Scan for the cell matching the given text and deliver its (x, y) coordinate at center. 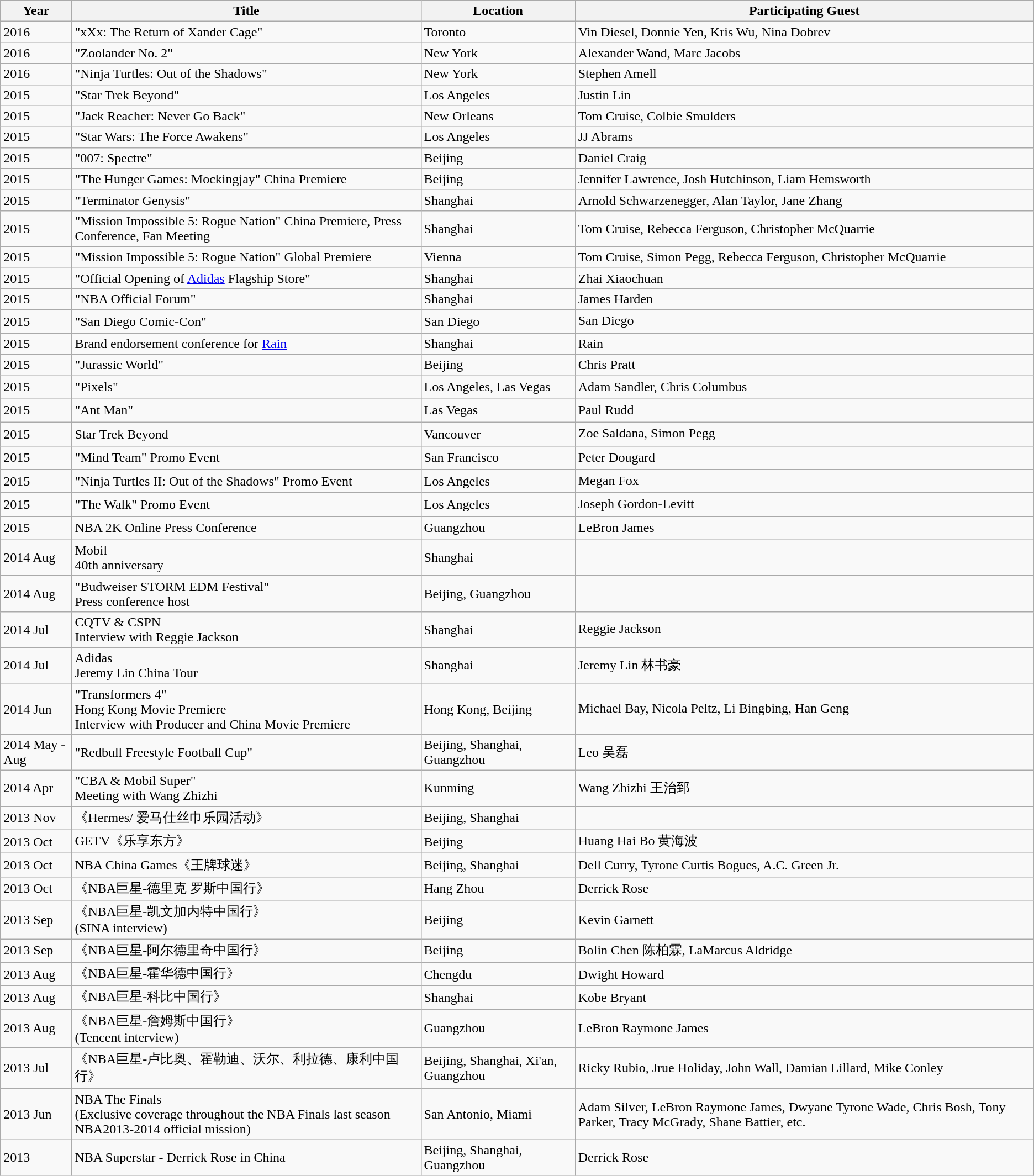
"CBA & Mobil Super"Meeting with Wang Zhizhi (246, 789)
GETV《乐享东方》 (246, 842)
Zhai Xiaochuan (804, 278)
《NBA巨星-霍华德中国行》 (246, 974)
NBA Superstar - Derrick Rose in China (246, 1158)
"Official Opening of Adidas Flagship Store" (246, 278)
Rain (804, 344)
Reggie Jackson (804, 630)
Location (498, 11)
San Francisco (498, 457)
Michael Bay, Nicola Peltz, Li Bingbing, Han Geng (804, 709)
James Harden (804, 299)
Tom Cruise, Simon Pegg, Rebecca Ferguson, Christopher McQuarrie (804, 257)
NBA China Games《王牌球迷》 (246, 865)
NBA 2K Online Press Conference (246, 528)
Chengdu (498, 974)
《NBA巨星-德里克 罗斯中国行》 (246, 888)
LeBron James (804, 528)
《NBA巨星-卢比奥、霍勒迪、沃尔、利拉德、康利中国行》 (246, 1068)
"Ninja Turtles II: Out of the Shadows" Promo Event (246, 482)
Peter Dougard (804, 457)
Star Trek Beyond (246, 434)
"Mind Team" Promo Event (246, 457)
San Antonio, Miami (498, 1114)
"San Diego Comic-Con" (246, 321)
Leo 吴磊 (804, 752)
2014 Apr (36, 789)
"xXx: The Return of Xander Cage" (246, 32)
Ricky Rubio, Jrue Holiday, John Wall, Damian Lillard, Mike Conley (804, 1068)
Year (36, 11)
Vienna (498, 257)
"Pixels" (246, 387)
"Jack Reacher: Never Go Back" (246, 116)
Hang Zhou (498, 888)
"007: Spectre" (246, 158)
"NBA Official Forum" (246, 299)
Adam Silver, LeBron Raymone James, Dwyane Tyrone Wade, Chris Bosh, Tony Parker, Tracy McGrady, Shane Battier, etc. (804, 1114)
Justin Lin (804, 95)
Jeremy Lin 林书豪 (804, 665)
Wang Zhizhi 王治郅 (804, 789)
Vin Diesel, Donnie Yen, Kris Wu, Nina Dobrev (804, 32)
Las Vegas (498, 411)
Dwight Howard (804, 974)
《NBA巨星-科比中国行》 (246, 998)
CQTV & CSPNInterview with Reggie Jackson (246, 630)
Chris Pratt (804, 365)
2013 (36, 1158)
Bolin Chen 陈柏霖, LaMarcus Aldridge (804, 951)
Daniel Craig (804, 158)
2013 Jul (36, 1068)
LeBron Raymone James (804, 1029)
Participating Guest (804, 11)
《Hermes/ 爱马仕丝巾乐园活动》 (246, 819)
Kobe Bryant (804, 998)
NBA The Finals(Exclusive coverage throughout the NBA Finals last season NBA2013-2014 official mission) (246, 1114)
Huang Hai Bo 黄海波 (804, 842)
2013 Nov (36, 819)
JJ Abrams (804, 137)
Brand endorsement conference for Rain (246, 344)
Tom Cruise, Rebecca Ferguson, Christopher McQuarrie (804, 229)
Paul Rudd (804, 411)
Stephen Amell (804, 74)
"The Walk" Promo Event (246, 505)
"Redbull Freestyle Football Cup" (246, 752)
Adam Sandler, Chris Columbus (804, 387)
Joseph Gordon-Levitt (804, 505)
Kunming (498, 789)
New Orleans (498, 116)
2014 Jun (36, 709)
"The Hunger Games: Mockingjay" China Premiere (246, 179)
2013 Jun (36, 1114)
Los Angeles, Las Vegas (498, 387)
"Zoolander No. 2" (246, 53)
Toronto (498, 32)
《NBA巨星-阿尔德里奇中国行》 (246, 951)
Zoe Saldana, Simon Pegg (804, 434)
Beijing, Shanghai, Xi'an, Guangzhou (498, 1068)
Arnold Schwarzenegger, Alan Taylor, Jane Zhang (804, 200)
Dell Curry, Tyrone Curtis Bogues, A.C. Green Jr. (804, 865)
"Terminator Genysis" (246, 200)
"Star Wars: The Force Awakens" (246, 137)
Alexander Wand, Marc Jacobs (804, 53)
Title (246, 11)
"Mission Impossible 5: Rogue Nation" China Premiere, Press Conference, Fan Meeting (246, 229)
Hong Kong, Beijing (498, 709)
Beijing, Guangzhou (498, 593)
"Ninja Turtles: Out of the Shadows" (246, 74)
Vancouver (498, 434)
Kevin Garnett (804, 920)
《NBA巨星-詹姆斯中国行》(Tencent interview) (246, 1029)
Tom Cruise, Colbie Smulders (804, 116)
"Budweiser STORM EDM Festival" Press conference host (246, 593)
Megan Fox (804, 482)
"Ant Man" (246, 411)
"Transformers 4"Hong Kong Movie PremiereInterview with Producer and China Movie Premiere (246, 709)
"Mission Impossible 5: Rogue Nation" Global Premiere (246, 257)
"Star Trek Beyond" (246, 95)
Mobil40th anniversary (246, 558)
2014 May - Aug (36, 752)
《NBA巨星-凯文加内特中国行》(SINA interview) (246, 920)
"Jurassic World" (246, 365)
AdidasJeremy Lin China Tour (246, 665)
Jennifer Lawrence, Josh Hutchinson, Liam Hemsworth (804, 179)
